Pinpoint the cell where the given text exists, returning its [x, y] midpoint coordinate. 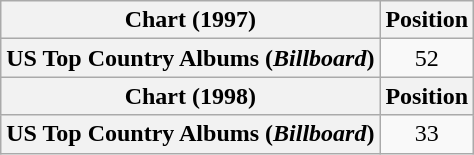
Chart (1998) [190, 96]
Chart (1997) [190, 20]
33 [427, 134]
52 [427, 58]
